Detect which cell encompasses the target text, then output its [X, Y] center coordinate. 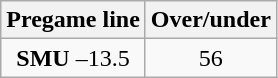
Over/under [210, 20]
SMU –13.5 [74, 58]
56 [210, 58]
Pregame line [74, 20]
